From the cell containing the given text, extract its center point as (x, y) coordinate. 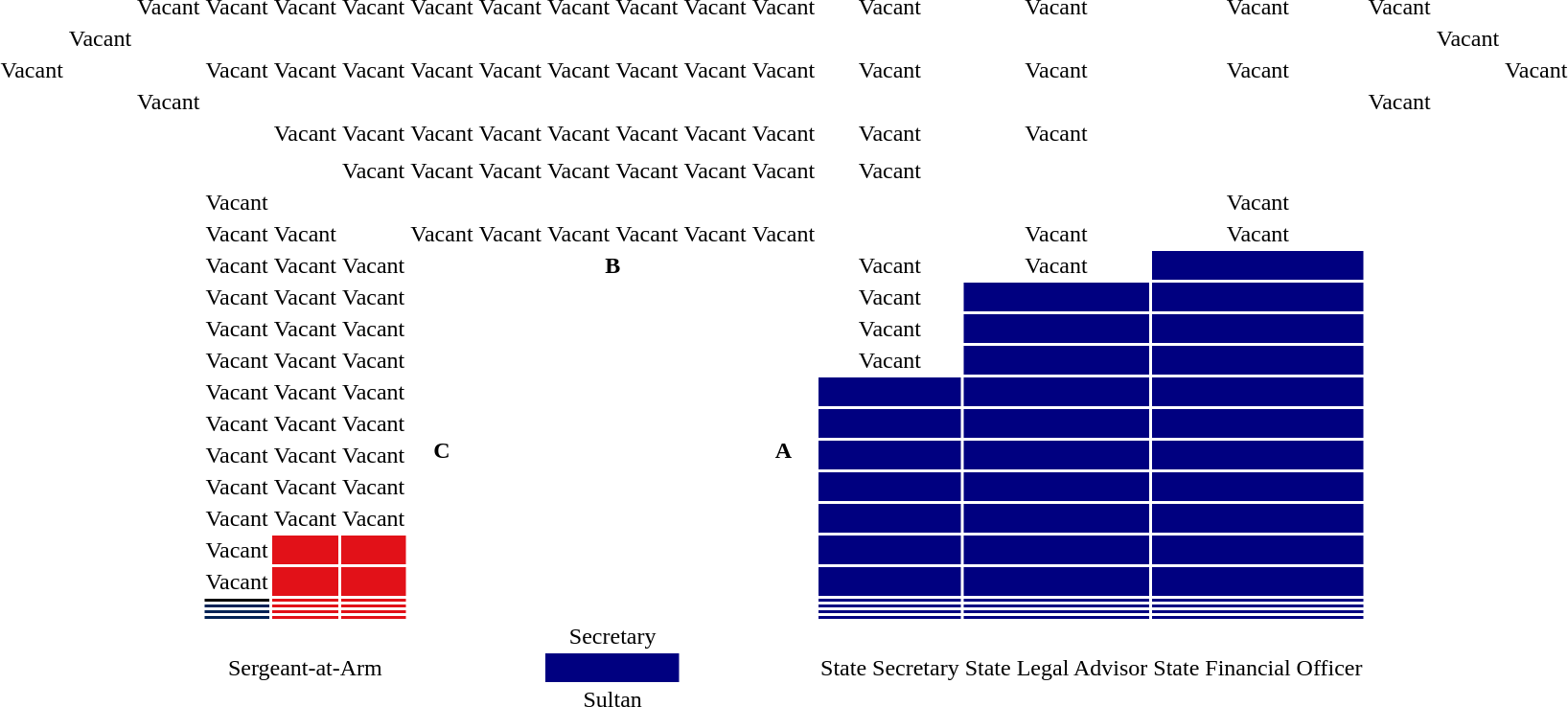
State Legal Advisor (1056, 668)
C (442, 450)
B (612, 265)
Sergeant-at-Arm (305, 668)
State Secretary (890, 668)
A (783, 450)
Secretary (612, 636)
State Financial Officer (1257, 668)
